Pinpoint the cell where the given text exists, returning its (X, Y) midpoint coordinate. 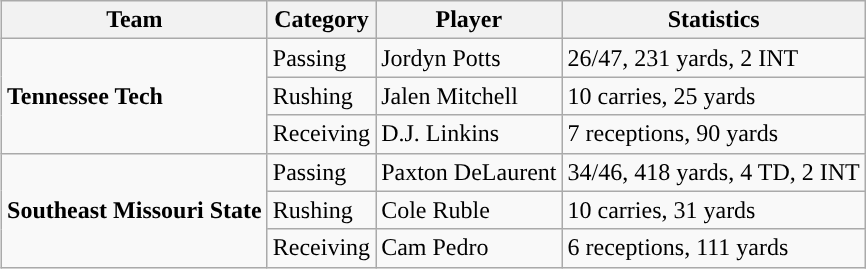
Category (321, 20)
10 carries, 31 yards (714, 210)
Team (135, 20)
Jordyn Potts (469, 58)
D.J. Linkins (469, 134)
7 receptions, 90 yards (714, 134)
Jalen Mitchell (469, 96)
34/46, 418 yards, 4 TD, 2 INT (714, 172)
Player (469, 20)
Cole Ruble (469, 210)
6 receptions, 111 yards (714, 248)
Tennessee Tech (135, 96)
10 carries, 25 yards (714, 96)
26/47, 231 yards, 2 INT (714, 58)
Cam Pedro (469, 248)
Statistics (714, 20)
Paxton DeLaurent (469, 172)
Southeast Missouri State (135, 210)
